Pinpoint the cell where the given text exists, returning its (X, Y) midpoint coordinate. 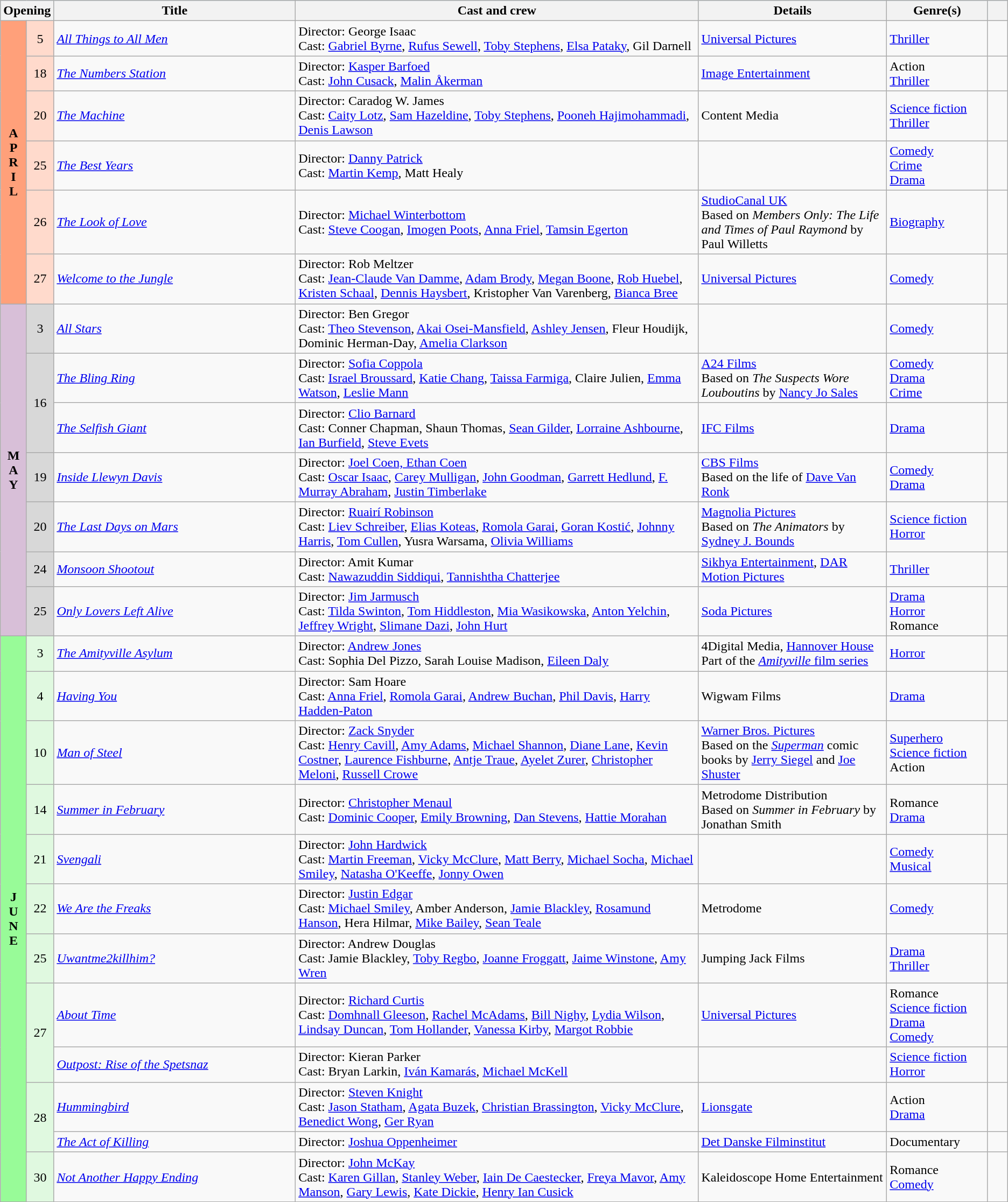
21 (40, 859)
Director: John Hardwick Cast: Martin Freeman, Vicky McClure, Matt Berry, Michael Socha, Michael Smiley, Natasha O'Keeffe, Jonny Owen (497, 859)
Director: George Isaac Cast: Gabriel Byrne, Rufus Sewell, Toby Stephens, Elsa Pataky, Gil Darnell (497, 39)
Comedy Crime Drama (937, 165)
Director: Clio Barnard Cast: Conner Chapman, Shaun Thomas, Sean Gilder, Lorraine Ashbourne, Ian Burfield, Steve Evets (497, 427)
Romance Drama (937, 810)
Romance Comedy (937, 1177)
Man of Steel (174, 753)
Director: Steven Knight Cast: Jason Statham, Agata Buzek, Christian Brassington, Vicky McClure, Benedict Wong, Ger Ryan (497, 1107)
Welcome to the Jungle (174, 279)
Hummingbird (174, 1107)
Superhero Science fiction Action (937, 753)
J U N E (14, 919)
The Selfish Giant (174, 427)
Cast and crew (497, 11)
Kaleidoscope Home Entertainment (793, 1177)
Comedy Drama Crime (937, 378)
14 (40, 810)
The Last Days on Mars (174, 526)
Warner Bros. Pictures Based on the Superman comic books by Jerry Siegel and Joe Shuster (793, 753)
Monsoon Shootout (174, 568)
Director: Caradog W. James Cast: Caity Lotz, Sam Hazeldine, Toby Stephens, Pooneh Hajimohammadi, Denis Lawson (497, 116)
Lionsgate (793, 1107)
All Things to All Men (174, 39)
We Are the Freaks (174, 909)
Director: Sofia Coppola Cast: Israel Broussard, Katie Chang, Taissa Farmiga, Claire Julien, Emma Watson, Leslie Mann (497, 378)
Drama Thriller (937, 958)
Jumping Jack Films (793, 958)
Outpost: Rise of the Spetsnaz (174, 1065)
The Bling Ring (174, 378)
Svengali (174, 859)
Director: Andrew Jones Cast: Sophia Del Pizzo, Sarah Louise Madison, Eileen Daly (497, 653)
Det Danske Filminstitut (793, 1142)
About Time (174, 1015)
5 (40, 39)
CBS Films Based on the life of Dave Van Ronk (793, 477)
24 (40, 568)
Director: Christopher Menaul Cast: Dominic Cooper, Emily Browning, Dan Stevens, Hattie Morahan (497, 810)
Director: Amit Kumar Cast: Nawazuddin Siddiqui, Tannishtha Chatterjee (497, 568)
Uwantme2killhim? (174, 958)
Horror (937, 653)
Sikhya Entertainment, DAR Motion Pictures (793, 568)
Director: Kieran Parker Cast: Bryan Larkin, Iván Kamarás, Michael McKell (497, 1065)
22 (40, 909)
10 (40, 753)
Soda Pictures (793, 611)
16 (40, 403)
Director: Justin Edgar Cast: Michael Smiley, Amber Anderson, Jamie Blackley, Rosamund Hanson, Hera Hilmar, Mike Bailey, Sean Teale (497, 909)
Director: Jim Jarmusch Cast: Tilda Swinton, Tom Hiddleston, Mia Wasikowska, Anton Yelchin, Jeffrey Wright, Slimane Dazi, John Hurt (497, 611)
Romance Science fiction Drama Comedy (937, 1015)
Director: Kasper Barfoed Cast: John Cusack, Malin Åkerman (497, 73)
Science fiction Thriller (937, 116)
A24 Films Based on The Suspects Wore Louboutins by Nancy Jo Sales (793, 378)
Action Thriller (937, 73)
18 (40, 73)
Director: Michael Winterbottom Cast: Steve Coogan, Imogen Poots, Anna Friel, Tamsin Egerton (497, 222)
Director: John McKay Cast: Karen Gillan, Stanley Weber, Iain De Caestecker, Freya Mavor, Amy Manson, Gary Lewis, Kate Dickie, Henry Ian Cusick (497, 1177)
Having You (174, 696)
Details (793, 11)
The Look of Love (174, 222)
4 (40, 696)
MAY (14, 469)
Only Lovers Left Alive (174, 611)
Comedy Drama (937, 477)
The Act of Killing (174, 1142)
Drama Horror Romance (937, 611)
30 (40, 1177)
The Numbers Station (174, 73)
Director: Ben Gregor Cast: Theo Stevenson, Akai Osei-Mansfield, Ashley Jensen, Fleur Houdijk, Dominic Herman-Day, Amelia Clarkson (497, 328)
Director: Joshua Oppenheimer (497, 1142)
Image Entertainment (793, 73)
Documentary (937, 1142)
The Amityville Asylum (174, 653)
Comedy Musical (937, 859)
Not Another Happy Ending (174, 1177)
Wigwam Films (793, 696)
28 (40, 1117)
Director: Danny Patrick Cast: Martin Kemp, Matt Healy (497, 165)
19 (40, 477)
26 (40, 222)
Biography (937, 222)
Director: Ruairí Robinson Cast: Liev Schreiber, Elias Koteas, Romola Garai, Goran Kostić, Johnny Harris, Tom Cullen, Yusra Warsama, Olivia Williams (497, 526)
StudioCanal UK Based on Members Only: The Life and Times of Paul Raymond by Paul Willetts (793, 222)
Opening (27, 11)
Director: Joel Coen, Ethan Coen Cast: Oscar Isaac, Carey Mulligan, John Goodman, Garrett Hedlund, F. Murray Abraham, Justin Timberlake (497, 477)
Summer in February (174, 810)
Director: Andrew Douglas Cast: Jamie Blackley, Toby Regbo, Joanne Froggatt, Jaime Winstone, Amy Wren (497, 958)
The Machine (174, 116)
Metrodome Distribution Based on Summer in February by Jonathan Smith (793, 810)
Content Media (793, 116)
Magnolia Pictures Based on The Animators by Sydney J. Bounds (793, 526)
4Digital Media, Hannover House Part of the Amityville film series (793, 653)
IFC Films (793, 427)
The Best Years (174, 165)
All Stars (174, 328)
APRIL (14, 163)
Action Drama (937, 1107)
Genre(s) (937, 11)
Title (174, 11)
Metrodome (793, 909)
Inside Llewyn Davis (174, 477)
Director: Sam Hoare Cast: Anna Friel, Romola Garai, Andrew Buchan, Phil Davis, Harry Hadden-Paton (497, 696)
